Extract the [X, Y] coordinate from the center of the cell holding the provided text.  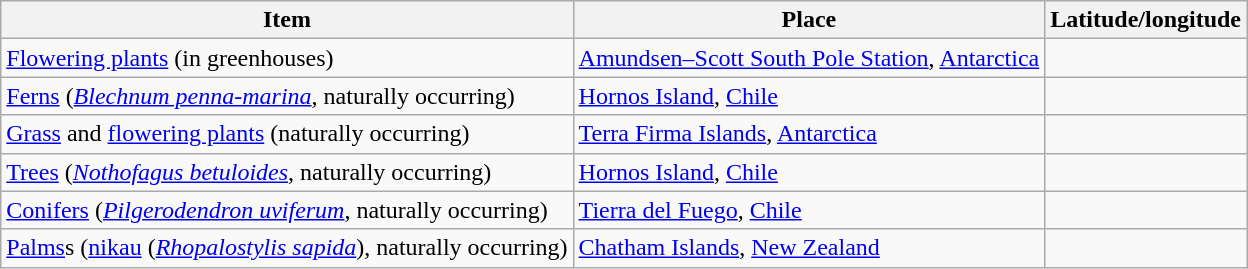
Terra Firma Islands, Antarctica [809, 134]
Amundsen–Scott South Pole Station, Antarctica [809, 58]
Item [287, 20]
Grass and flowering plants (naturally occurring) [287, 134]
Place [809, 20]
Ferns (Blechnum penna-marina, naturally occurring) [287, 96]
Trees (Nothofagus betuloides, naturally occurring) [287, 172]
Flowering plants (in greenhouses) [287, 58]
Latitude/longitude [1146, 20]
Tierra del Fuego, Chile [809, 210]
Palmss (nikau (Rhopalostylis sapida), naturally occurring) [287, 248]
Chatham Islands, New Zealand [809, 248]
Conifers (Pilgerodendron uviferum, naturally occurring) [287, 210]
